Extract the [X, Y] coordinate from the center of the cell holding the provided text.  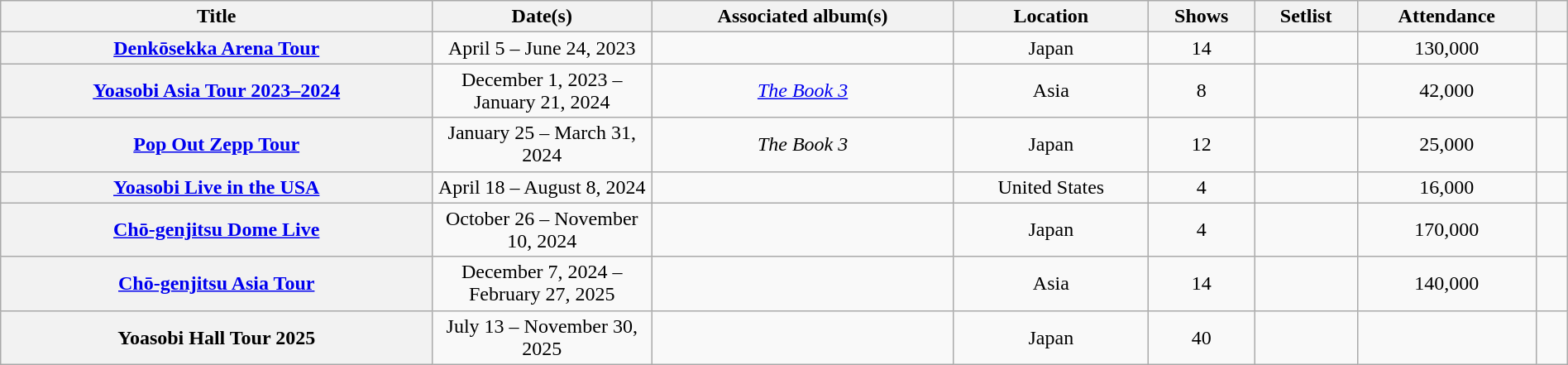
December 1, 2023 – January 21, 2024 [543, 91]
April 5 – June 24, 2023 [543, 48]
Denkōsekka Arena Tour [217, 48]
April 18 – August 8, 2024 [543, 187]
140,000 [1446, 283]
Associated album(s) [802, 17]
Date(s) [543, 17]
40 [1201, 338]
12 [1201, 144]
United States [1050, 187]
October 26 – November 10, 2024 [543, 230]
July 13 – November 30, 2025 [543, 338]
December 7, 2024 – February 27, 2025 [543, 283]
Yoasobi Hall Tour 2025 [217, 338]
Yoasobi Live in the USA [217, 187]
Chō-genjitsu Asia Tour [217, 283]
Location [1050, 17]
Attendance [1446, 17]
Setlist [1306, 17]
42,000 [1446, 91]
25,000 [1446, 144]
170,000 [1446, 230]
16,000 [1446, 187]
Shows [1201, 17]
Chō-genjitsu Dome Live [217, 230]
Yoasobi Asia Tour 2023–2024 [217, 91]
January 25 – March 31, 2024 [543, 144]
8 [1201, 91]
Title [217, 17]
Pop Out Zepp Tour [217, 144]
130,000 [1446, 48]
